Identify which cell holds the provided text, then report its [x, y] central coordinate. 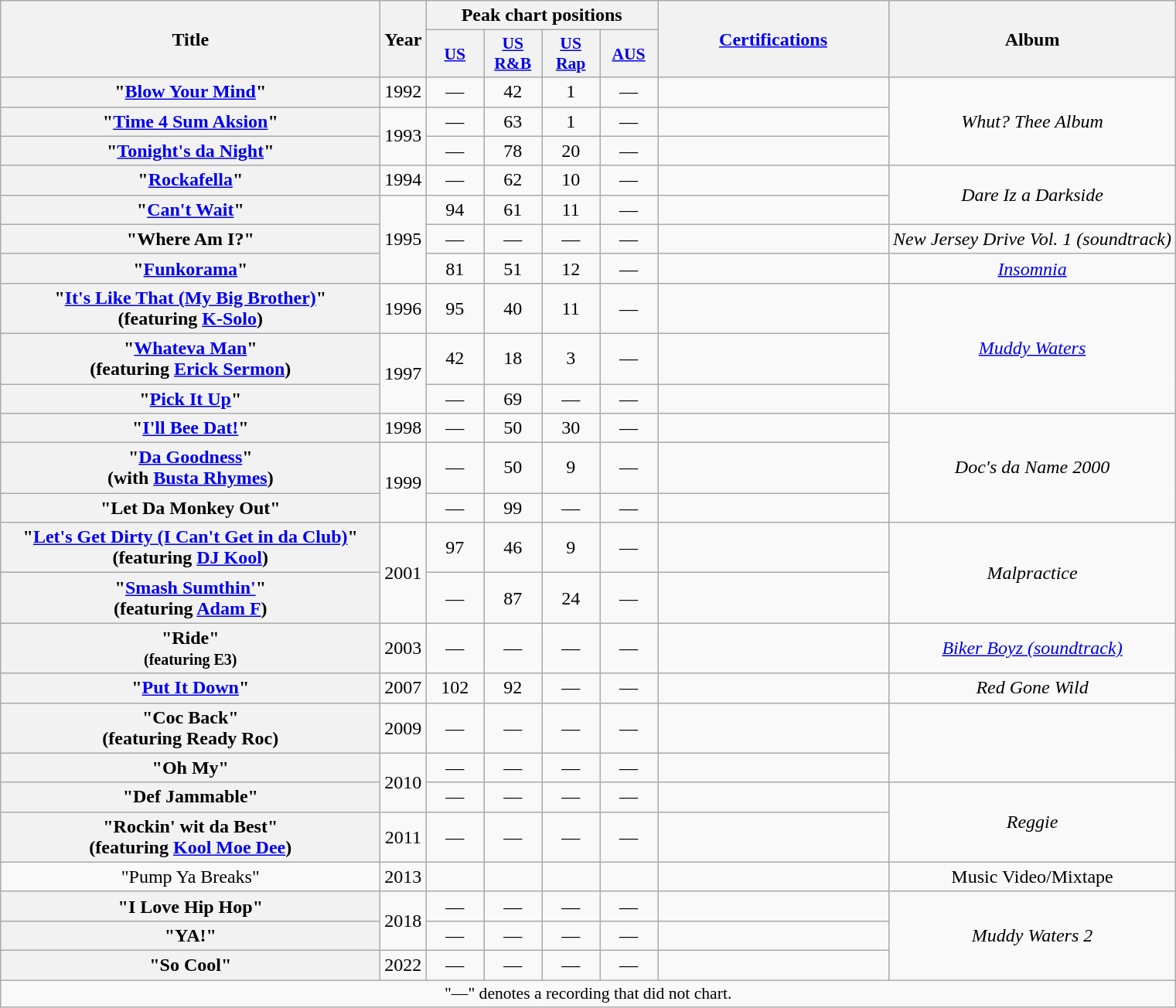
"I'll Bee Dat!" [190, 428]
"Let's Get Dirty (I Can't Get in da Club)"(featuring DJ Kool) [190, 547]
2010 [404, 782]
Title [190, 39]
51 [513, 268]
Album [1033, 39]
94 [455, 209]
"Can't Wait" [190, 209]
40 [513, 308]
2007 [404, 688]
2013 [404, 877]
"—" denotes a recording that did not chart. [588, 994]
1999 [404, 482]
1997 [404, 373]
2018 [404, 921]
102 [455, 688]
24 [571, 598]
Year [404, 39]
"I Love Hip Hop" [190, 906]
Red Gone Wild [1033, 688]
69 [513, 398]
2022 [404, 965]
Muddy Waters 2 [1033, 935]
"Oh My" [190, 768]
USRap [571, 54]
81 [455, 268]
46 [513, 547]
95 [455, 308]
"Ride"(featuring E3) [190, 648]
2011 [404, 836]
2001 [404, 573]
Doc's da Name 2000 [1033, 468]
"Smash Sumthin'"(featuring Adam F) [190, 598]
10 [571, 180]
1996 [404, 308]
1992 [404, 92]
USR&B [513, 54]
30 [571, 428]
62 [513, 180]
Whut? Thee Album [1033, 121]
"Whateva Man"(featuring Erick Sermon) [190, 359]
20 [571, 151]
Reggie [1033, 822]
Peak chart positions [542, 15]
"Coc Back"(featuring Ready Roc) [190, 728]
18 [513, 359]
Insomnia [1033, 268]
"Pick It Up" [190, 398]
"Da Goodness"(with Busta Rhymes) [190, 468]
1994 [404, 180]
Dare Iz a Darkside [1033, 195]
"Rockin' wit da Best"(featuring Kool Moe Dee) [190, 836]
1993 [404, 136]
87 [513, 598]
2003 [404, 648]
"Time 4 Sum Aksion" [190, 121]
Biker Boyz (soundtrack) [1033, 648]
"Rockafella" [190, 180]
"Where Am I?" [190, 239]
AUS [629, 54]
2009 [404, 728]
Certifications [773, 39]
"It's Like That (My Big Brother)"(featuring K-Solo) [190, 308]
1998 [404, 428]
"Pump Ya Breaks" [190, 877]
"Def Jammable" [190, 797]
"Let Da Monkey Out" [190, 508]
"Funkorama" [190, 268]
Malpractice [1033, 573]
"Tonight's da Night" [190, 151]
61 [513, 209]
92 [513, 688]
63 [513, 121]
3 [571, 359]
78 [513, 151]
12 [571, 268]
1995 [404, 239]
99 [513, 508]
Muddy Waters [1033, 348]
"Blow Your Mind" [190, 92]
Music Video/Mixtape [1033, 877]
"So Cool" [190, 965]
97 [455, 547]
US [455, 54]
New Jersey Drive Vol. 1 (soundtrack) [1033, 239]
"Put It Down" [190, 688]
"YA!" [190, 935]
